Return the (X, Y) coordinate for the center point of the cell that contains the specified text.  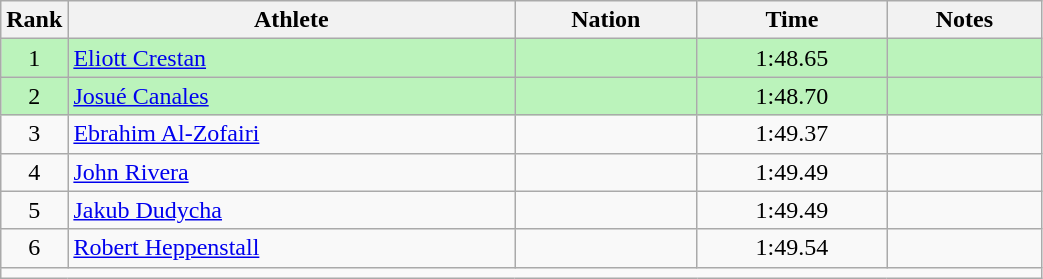
Robert Heppenstall (292, 248)
Time (792, 20)
John Rivera (292, 172)
Notes (964, 20)
1:49.54 (792, 248)
6 (34, 248)
Rank (34, 20)
Eliott Crestan (292, 58)
1:48.70 (792, 96)
1:49.37 (792, 134)
Jakub Dudycha (292, 210)
Athlete (292, 20)
Ebrahim Al-Zofairi (292, 134)
Nation (606, 20)
5 (34, 210)
Josué Canales (292, 96)
2 (34, 96)
1 (34, 58)
3 (34, 134)
4 (34, 172)
1:48.65 (792, 58)
